For the text-containing cell, return its midpoint in [x, y] coordinate format. 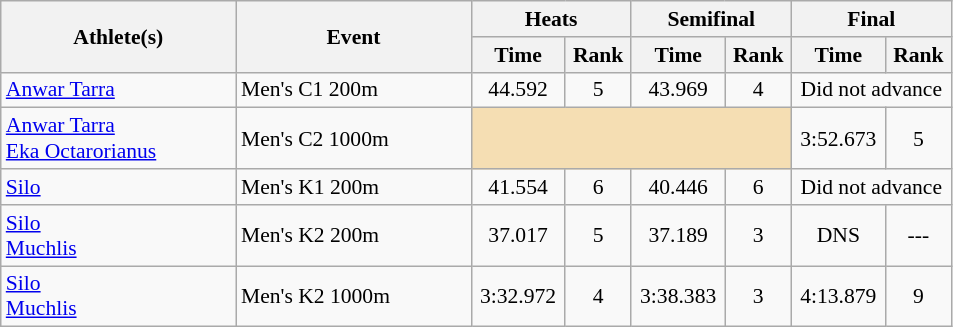
Anwar Tarra Eka Octarorianus [118, 138]
43.969 [678, 90]
4:13.879 [838, 296]
Heats [551, 19]
9 [918, 296]
Final [871, 19]
3:52.673 [838, 138]
Men's K2 1000m [354, 296]
44.592 [518, 90]
37.017 [518, 236]
41.554 [518, 187]
Anwar Tarra [118, 90]
Silo [118, 187]
Event [354, 36]
Men's C2 1000m [354, 138]
Athlete(s) [118, 36]
Semifinal [711, 19]
Men's C1 200m [354, 90]
DNS [838, 236]
40.446 [678, 187]
Men's K1 200m [354, 187]
--- [918, 236]
3:38.383 [678, 296]
37.189 [678, 236]
Men's K2 200m [354, 236]
3:32.972 [518, 296]
